For the text-containing cell, return its midpoint in (x, y) coordinate format. 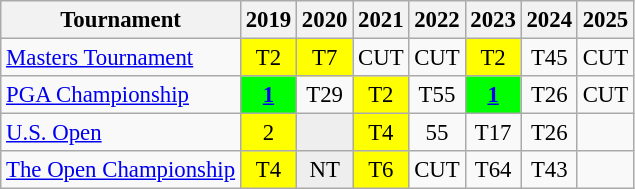
The Open Championship (121, 170)
2021 (381, 20)
2024 (549, 20)
T6 (381, 170)
PGA Championship (121, 95)
U.S. Open (121, 133)
Masters Tournament (121, 58)
55 (437, 133)
T64 (493, 170)
2 (268, 133)
2022 (437, 20)
2019 (268, 20)
2023 (493, 20)
T7 (325, 58)
T45 (549, 58)
T17 (493, 133)
T29 (325, 95)
NT (325, 170)
2025 (605, 20)
2020 (325, 20)
T55 (437, 95)
Tournament (121, 20)
T43 (549, 170)
